For the text-containing cell, return its midpoint in [X, Y] coordinate format. 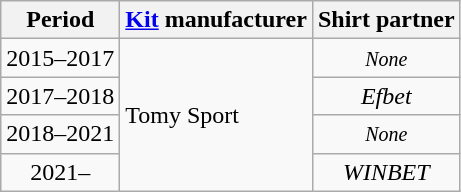
2021– [60, 172]
Shirt partner [386, 20]
Period [60, 20]
Kit manufacturer [216, 20]
WINBET [386, 172]
Efbet [386, 96]
Tomy Sport [216, 115]
2017–2018 [60, 96]
2015–2017 [60, 58]
2018–2021 [60, 134]
